Identify which cell holds the provided text, then report its (X, Y) central coordinate. 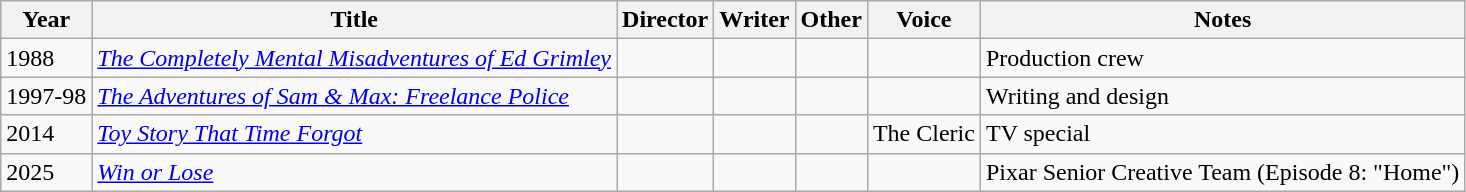
The Completely Mental Misadventures of Ed Grimley (354, 58)
1988 (46, 58)
Pixar Senior Creative Team (Episode 8: "Home") (1222, 172)
Notes (1222, 20)
Production crew (1222, 58)
Win or Lose (354, 172)
Writer (754, 20)
Other (831, 20)
Toy Story That Time Forgot (354, 134)
1997-98 (46, 96)
The Adventures of Sam & Max: Freelance Police (354, 96)
2025 (46, 172)
Director (666, 20)
2014 (46, 134)
TV special (1222, 134)
Year (46, 20)
Title (354, 20)
Voice (924, 20)
The Cleric (924, 134)
Writing and design (1222, 96)
